For the text-containing cell, return its midpoint in [X, Y] coordinate format. 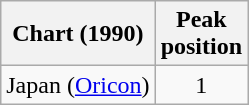
Chart (1990) [78, 34]
Japan (Oricon) [78, 85]
Peakposition [201, 34]
1 [201, 85]
